Find where the given text appears and provide that cell's center as [x, y] coordinate. 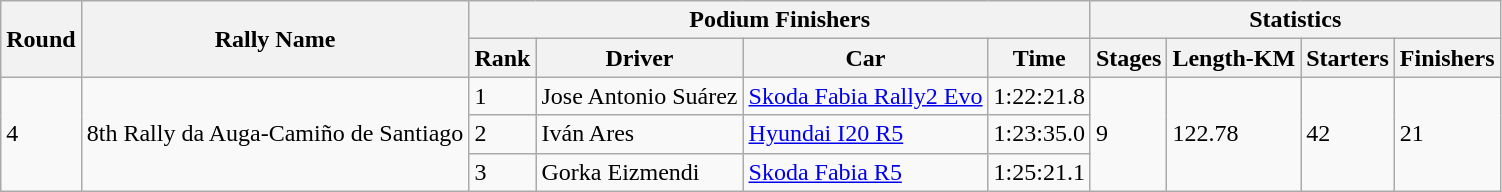
4 [41, 134]
Driver [640, 58]
Car [866, 58]
Hyundai I20 R5 [866, 134]
2 [502, 134]
8th Rally da Auga-Camiño de Santiago [275, 134]
Podium Finishers [780, 20]
3 [502, 172]
1 [502, 96]
Finishers [1447, 58]
Skoda Fabia R5 [866, 172]
21 [1447, 134]
Round [41, 39]
9 [1128, 134]
42 [1348, 134]
Iván Ares [640, 134]
Rally Name [275, 39]
1:25:21.1 [1039, 172]
Gorka Eizmendi [640, 172]
Time [1039, 58]
1:22:21.8 [1039, 96]
Starters [1348, 58]
Rank [502, 58]
122.78 [1234, 134]
Stages [1128, 58]
1:23:35.0 [1039, 134]
Jose Antonio Suárez [640, 96]
Statistics [1295, 20]
Length-KM [1234, 58]
Skoda Fabia Rally2 Evo [866, 96]
